Locate the cell with the specified text and output its (X, Y) center coordinate. 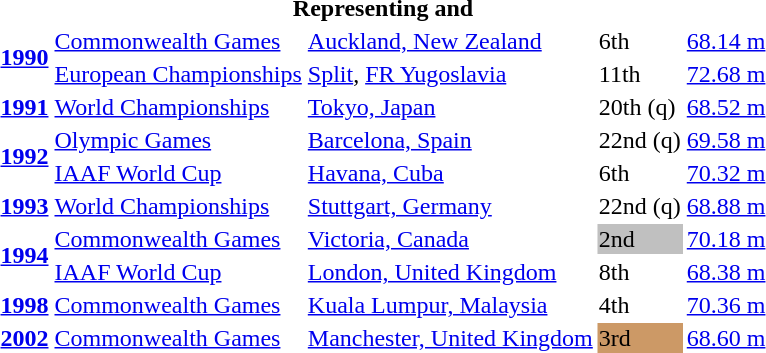
Manchester, United Kingdom (450, 338)
Stuttgart, Germany (450, 206)
20th (q) (640, 107)
3rd (640, 338)
Victoria, Canada (450, 239)
Split, FR Yugoslavia (450, 74)
8th (640, 272)
Olympic Games (178, 140)
Havana, Cuba (450, 173)
Auckland, New Zealand (450, 41)
Tokyo, Japan (450, 107)
Barcelona, Spain (450, 140)
Kuala Lumpur, Malaysia (450, 305)
11th (640, 74)
4th (640, 305)
European Championships (178, 74)
London, United Kingdom (450, 272)
2nd (640, 239)
